Pinpoint the cell where the given text exists, returning its (X, Y) midpoint coordinate. 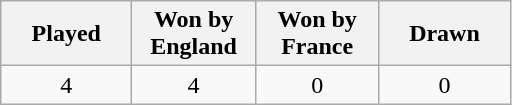
Played (66, 34)
Won byEngland (194, 34)
Won byFrance (317, 34)
Drawn (444, 34)
